For the text-containing cell, return its midpoint in [x, y] coordinate format. 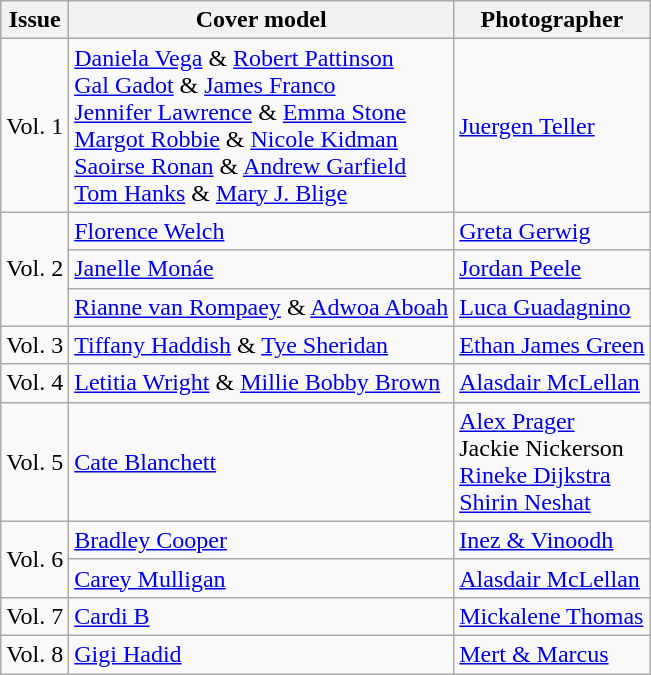
Vol. 1 [35, 126]
Luca Guadagnino [552, 307]
Mickalene Thomas [552, 616]
Vol. 3 [35, 345]
Letitia Wright & Millie Bobby Brown [262, 383]
Carey Mulligan [262, 578]
Florence Welch [262, 231]
Cate Blanchett [262, 462]
Vol. 5 [35, 462]
Juergen Teller [552, 126]
Cover model [262, 20]
Bradley Cooper [262, 540]
Rianne van Rompaey & Adwoa Aboah [262, 307]
Tiffany Haddish & Tye Sheridan [262, 345]
Greta Gerwig [552, 231]
Vol. 8 [35, 654]
Ethan James Green [552, 345]
Mert & Marcus [552, 654]
Alex Prager Jackie Nickerson Rineke Dijkstra Shirin Neshat [552, 462]
Jordan Peele [552, 269]
Cardi B [262, 616]
Issue [35, 20]
Janelle Monáe [262, 269]
Photographer [552, 20]
Gigi Hadid [262, 654]
Vol. 4 [35, 383]
Inez & Vinoodh [552, 540]
Vol. 7 [35, 616]
Vol. 6 [35, 559]
Vol. 2 [35, 269]
